Return the (X, Y) coordinate for the center point of the cell that contains the specified text.  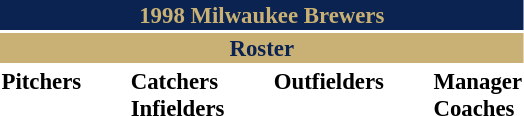
Roster (262, 48)
1998 Milwaukee Brewers (262, 15)
